Search for the cell housing the specified text and yield its [X, Y] center coordinate. 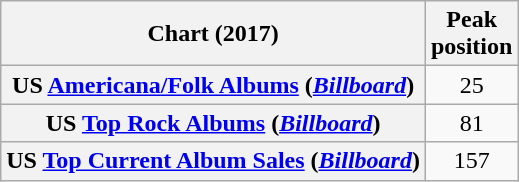
US Americana/Folk Albums (Billboard) [214, 85]
US Top Current Album Sales (Billboard) [214, 161]
US Top Rock Albums (Billboard) [214, 123]
Peakposition [471, 34]
81 [471, 123]
157 [471, 161]
Chart (2017) [214, 34]
25 [471, 85]
